Scan for the cell matching the given text and deliver its [X, Y] coordinate at center. 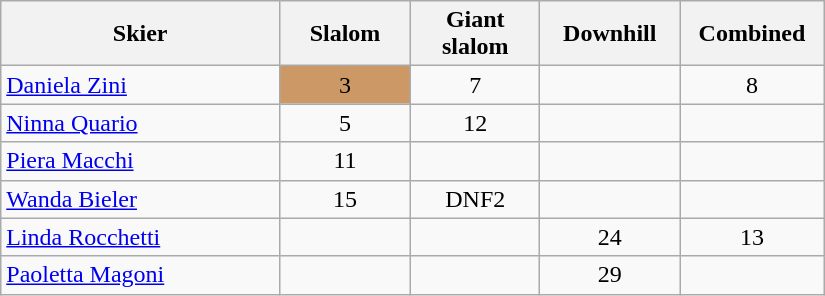
Wanda Bieler [140, 199]
12 [476, 123]
29 [610, 275]
Paoletta Magoni [140, 275]
5 [346, 123]
Daniela Zini [140, 85]
Downhill [610, 34]
Piera Macchi [140, 161]
13 [752, 237]
Giant slalom [476, 34]
Ninna Quario [140, 123]
Linda Rocchetti [140, 237]
Skier [140, 34]
8 [752, 85]
Combined [752, 34]
Slalom [346, 34]
DNF2 [476, 199]
11 [346, 161]
3 [346, 85]
15 [346, 199]
24 [610, 237]
7 [476, 85]
